Capture the cell that displays the provided text and extract its [X, Y] central coordinate. 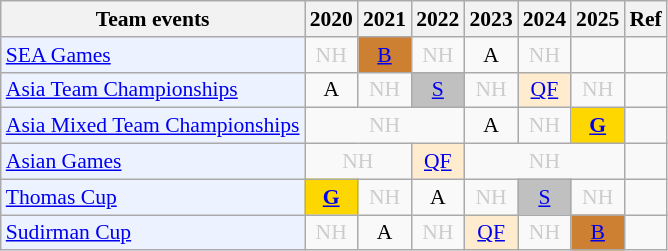
2022 [438, 19]
Asia Mixed Team Championships [153, 126]
Ref [645, 19]
Asian Games [153, 162]
2021 [384, 19]
2025 [598, 19]
Asia Team Championships [153, 90]
SEA Games [153, 55]
2020 [332, 19]
Thomas Cup [153, 197]
2023 [490, 19]
Team events [153, 19]
Sudirman Cup [153, 233]
2024 [544, 19]
